Identify which cell holds the provided text, then report its (X, Y) central coordinate. 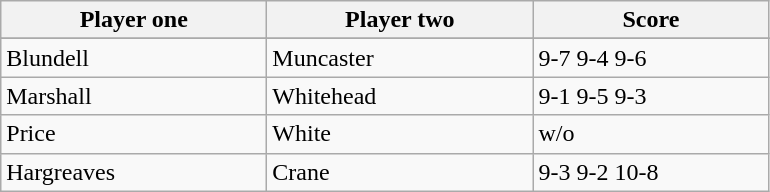
Whitehead (400, 96)
Hargreaves (134, 172)
Player one (134, 20)
9-7 9-4 9-6 (651, 58)
w/o (651, 134)
Blundell (134, 58)
Score (651, 20)
9-1 9-5 9-3 (651, 96)
Crane (400, 172)
Muncaster (400, 58)
White (400, 134)
Price (134, 134)
Player two (400, 20)
9-3 9-2 10-8 (651, 172)
Marshall (134, 96)
